Extract the (X, Y) coordinate from the center of the cell holding the provided text.  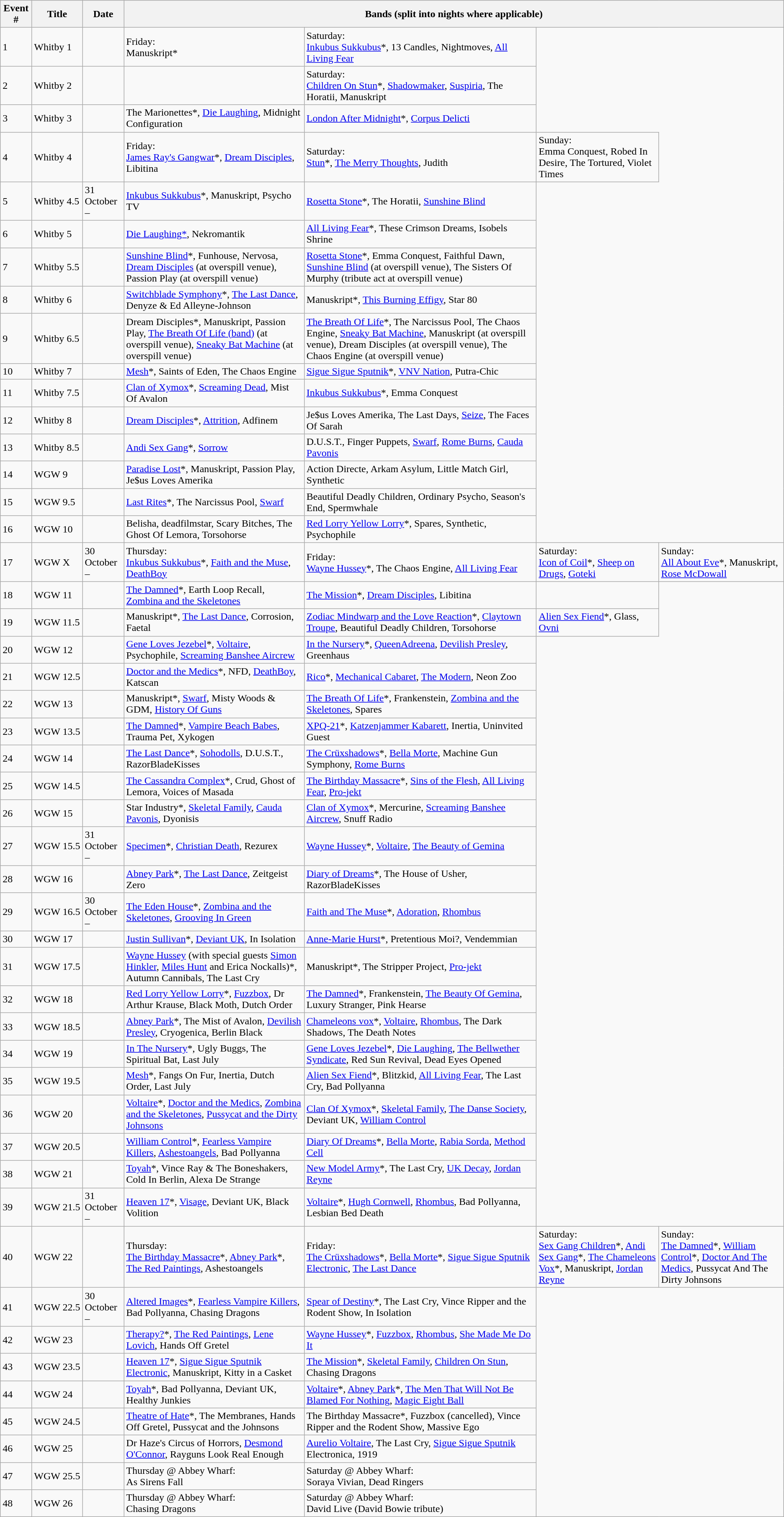
Voltaire*, Doctor and the Medics, Zombina and the Skeletones, Pussycat and the Dirty Johnsons (214, 1114)
33 (16, 1026)
39 (16, 1207)
44 (16, 1394)
Rosetta Stone*, The Horatii, Sunshine Blind (420, 201)
8 (16, 300)
WGW 13.5 (57, 731)
Sunday:All About Eve*, Manuskript, Rose McDowall (721, 562)
WGW 20.5 (57, 1147)
17 (16, 562)
9 (16, 339)
Thursday:The Birthday Massacre*, Abney Park*, The Red Paintings, Ashestoangels (214, 1257)
Whitby 7 (57, 371)
Whitby 5.5 (57, 267)
William Control*, Fearless Vampire Killers, Ashestoangels, Bad Pollyanna (214, 1147)
Switchblade Symphony*, The Last Dance, Denyze & Ed Alleyne-Johnson (214, 300)
Voltaire*, Hugh Cornwell, Rhombus, Bad Pollyanna, Lesbian Bed Death (420, 1207)
Zodiac Mindwarp and the Love Reaction*, Claytown Troupe, Beautiful Deadly Children, Torsohorse (420, 623)
3 (16, 118)
Whitby 6.5 (57, 339)
20 (16, 649)
Whitby 7.5 (57, 393)
Aurelio Voltaire, The Last Cry, Sigue Sigue Sputnik Electronica, 1919 (420, 1449)
Andi Sex Gang*, Sorrow (214, 447)
Alien Sex Fiend*, Glass, Ovni (598, 623)
WGW 11.5 (57, 623)
34 (16, 1054)
New Model Army*, The Last Cry, UK Decay, Jordan Reyne (420, 1174)
WGW 13 (57, 704)
47 (16, 1476)
2 (16, 85)
Action Directe, Arkam Asylum, Little Match Girl, Synthetic (420, 475)
Heaven 17*, Sigue Sigue Sputnik Electronic, Manuskript, Kitty in a Casket (214, 1367)
Je$us Loves Amerika, The Last Days, Seize, The Faces Of Sarah (420, 420)
Whitby 4.5 (57, 201)
Whitby 2 (57, 85)
WGW 12.5 (57, 677)
Whitby 1 (57, 47)
Sunday:The Damned*, William Control*, Doctor And The Medics, Pussycat And The Dirty Johnsons (721, 1257)
WGW 26 (57, 1503)
Whitby 5 (57, 234)
7 (16, 267)
Saturday: Children On Stun*, Shadowmaker, Suspiria, The Horatii, Manuskript (420, 85)
30 (16, 939)
Heaven 17*, Visage, Deviant UK, Black Volition (214, 1207)
XPQ-21*, Katzenjammer Kabarett, Inertia, Uninvited Guest (420, 731)
WGW 23 (57, 1340)
Manuskript*, Swarf, Misty Woods & GDM, History Of Guns (214, 704)
WGW 21 (57, 1174)
WGW 15.5 (57, 846)
14 (16, 475)
Gene Loves Jezebel*, Die Laughing, The Bellwether Syndicate, Red Sun Revival, Dead Eyes Opened (420, 1054)
38 (16, 1174)
13 (16, 447)
Anne-Marie Hurst*, Pretentious Moi?, Vendemmian (420, 939)
Dr Haze's Circus of Horrors, Desmond O'Connor, Rayguns Look Real Enough (214, 1449)
Whitby 8.5 (57, 447)
In the Nursery*, QueenAdreena, Devilish Presley, Greenhaus (420, 649)
Sigue Sigue Sputnik*, VNV Nation, Putra-Chic (420, 371)
Wayne Hussey (with special guests Simon Hinkler, Miles Hunt and Erica Nockalls)*, Autumn Cannibals, The Last Cry (214, 967)
Wayne Hussey*, Fuzzbox, Rhombus, She Made Me Do It (420, 1340)
45 (16, 1422)
10 (16, 371)
Title (57, 14)
WGW 23.5 (57, 1367)
31 (16, 967)
Manuskript*, The Stripper Project, Pro-jekt (420, 967)
Voltaire*, Abney Park*, The Men That Will Not Be Blamed For Nothing, Magic Eight Ball (420, 1394)
48 (16, 1503)
WGW 17 (57, 939)
Justin Sullivan*, Deviant UK, In Isolation (214, 939)
29 (16, 912)
Red Lorry Yellow Lorry*, Spares, Synthetic, Psychophile (420, 530)
Friday:Wayne Hussey*, The Chaos Engine, All Living Fear (420, 562)
Rosetta Stone*, Emma Conquest, Faithful Dawn, Sunshine Blind (at overspill venue), The Sisters Of Murphy (tribute act at overspill venue) (420, 267)
Toyah*, Bad Pollyanna, Deviant UK, Healthy Junkies (214, 1394)
WGW 21.5 (57, 1207)
Thursday @ Abbey Wharf:Chasing Dragons (214, 1503)
WGW 12 (57, 649)
The Crüxshadows*, Bella Morte, Machine Gun Symphony, Rome Burns (420, 758)
Diary Of Dreams*, Bella Morte, Rabia Sorda, Method Cell (420, 1147)
Friday:The Crüxshadows*, Bella Morte*, Sigue Sigue Sputnik Electronic, The Last Dance (420, 1257)
Saturday @ Abbey Wharf:Soraya Vivian, Dead Ringers (420, 1476)
WGW 17.5 (57, 967)
Whitby 6 (57, 300)
Mesh*, Saints of Eden, The Chaos Engine (214, 371)
Paradise Lost*, Manuskript, Passion Play, Je$us Loves Amerika (214, 475)
D.U.S.T., Finger Puppets, Swarf, Rome Burns, Cauda Pavonis (420, 447)
WGW 20 (57, 1114)
Theatre of Hate*, The Membranes, Hands Off Gretel, Pussycat and the Johnsons (214, 1422)
WGW 10 (57, 530)
WGW 14 (57, 758)
Manuskript*, This Burning Effigy, Star 80 (420, 300)
The Birthday Massacre*, Sins of the Flesh, All Living Fear, Pro-jekt (420, 786)
Bands (split into nights where applicable) (454, 14)
40 (16, 1257)
32 (16, 1000)
WGW 14.5 (57, 786)
The Last Dance*, Sohodolls, D.U.S.T., RazorBladeKisses (214, 758)
36 (16, 1114)
WGW 22 (57, 1257)
WGW 9.5 (57, 502)
27 (16, 846)
37 (16, 1147)
Saturday:Sex Gang Children*, Andi Sex Gang*, The Chameleons Vox*, Manuskript, Jordan Reyne (598, 1257)
Toyah*, Vince Ray & The Boneshakers, Cold In Berlin, Alexa De Strange (214, 1174)
Spear of Destiny*, The Last Cry, Vince Ripper and the Rodent Show, In Isolation (420, 1307)
The Damned*, Earth Loop Recall, Zombina and the Skeletones (214, 595)
43 (16, 1367)
19 (16, 623)
All Living Fear*, These Crimson Dreams, Isobels Shrine (420, 234)
WGW 24.5 (57, 1422)
The Damned*, Frankenstein, The Beauty Of Gemina, Luxury Stranger, Pink Hearse (420, 1000)
Friday:Manuskript* (214, 47)
WGW 19.5 (57, 1081)
Chameleons vox*, Voltaire, Rhombus, The Dark Shadows, The Death Notes (420, 1026)
Abney Park*, The Last Dance, Zeitgeist Zero (214, 879)
Dream Disciples*, Attrition, Adfinem (214, 420)
Inkubus Sukkubus*, Emma Conquest (420, 393)
WGW 9 (57, 475)
Clan of Xymox*, Mercurine, Screaming Banshee Aircrew, Snuff Radio (420, 813)
Alien Sex Fiend*, Blitzkid, All Living Fear, The Last Cry, Bad Pollyanna (420, 1081)
Abney Park*, The Mist of Avalon, Devilish Presley, Cryogenica, Berlin Black (214, 1026)
WGW 24 (57, 1394)
Saturday: Inkubus Sukkubus*, 13 Candles, Nightmoves, All Living Fear (420, 47)
The Birthday Massacre*, Fuzzbox (cancelled), Vince Ripper and the Rodent Show, Massive Ego (420, 1422)
Gene Loves Jezebel*, Voltaire, Psychophile, Screaming Banshee Aircrew (214, 649)
In The Nursery*, Ugly Buggs, The Spiritual Bat, Last July (214, 1054)
12 (16, 420)
Diary of Dreams*, The House of Usher, RazorBladeKisses (420, 879)
Friday:James Ray's Gangwar*, Dream Disciples, Libitina (214, 157)
5 (16, 201)
WGW 11 (57, 595)
Manuskript*, The Last Dance, Corrosion, Faetal (214, 623)
Whitby 4 (57, 157)
1 (16, 47)
28 (16, 879)
16 (16, 530)
The Eden House*, Zombina and the Skeletones, Grooving In Green (214, 912)
Saturday @ Abbey Wharf:David Live (David Bowie tribute) (420, 1503)
The Marionettes*, Die Laughing, Midnight Configuration (214, 118)
Wayne Hussey*, Voltaire, The Beauty of Gemina (420, 846)
Clan Of Xymox*, Skeletal Family, The Danse Society, Deviant UK, William Control (420, 1114)
Faith and The Muse*, Adoration, Rhombus (420, 912)
Sunday:Emma Conquest, Robed In Desire, The Tortured, Violet Times (598, 157)
42 (16, 1340)
Specimen*, Christian Death, Rezurex (214, 846)
41 (16, 1307)
Star Industry*, Skeletal Family, Cauda Pavonis, Dyonisis (214, 813)
Saturday:Icon of Coil*, Sheep on Drugs, Goteki (598, 562)
WGW 15 (57, 813)
Clan of Xymox*, Screaming Dead, Mist Of Avalon (214, 393)
The Breath Of Life*, Frankenstein, Zombina and the Skeletones, Spares (420, 704)
24 (16, 758)
Mesh*, Fangs On Fur, Inertia, Dutch Order, Last July (214, 1081)
The Mission*, Dream Disciples, Libitina (420, 595)
WGW 22.5 (57, 1307)
WGW 18.5 (57, 1026)
25 (16, 786)
4 (16, 157)
Thursday @ Abbey Wharf:As Sirens Fall (214, 1476)
WGW 16.5 (57, 912)
Event # (16, 14)
Whitby 3 (57, 118)
46 (16, 1449)
London After Midnight*, Corpus Delicti (420, 118)
23 (16, 731)
Last Rites*, The Narcissus Pool, Swarf (214, 502)
35 (16, 1081)
The Mission*, Skeletal Family, Children On Stun, Chasing Dragons (420, 1367)
6 (16, 234)
Whitby 8 (57, 420)
18 (16, 595)
The Cassandra Complex*, Crud, Ghost of Lemora, Voices of Masada (214, 786)
Dream Disciples*, Manuskript, Passion Play, The Breath Of Life (band) (at overspill venue), Sneaky Bat Machine (at overspill venue) (214, 339)
Belisha, deadfilmstar, Scary Bitches, The Ghost Of Lemora, Torsohorse (214, 530)
22 (16, 704)
WGW 25 (57, 1449)
15 (16, 502)
WGW 16 (57, 879)
Altered Images*, Fearless Vampire Killers, Bad Pollyanna, Chasing Dragons (214, 1307)
Doctor and the Medics*, NFD, DeathBoy, Katscan (214, 677)
Therapy?*, The Red Paintings, Lene Lovich, Hands Off Gretel (214, 1340)
Thursday:Inkubus Sukkubus*, Faith and the Muse, DeathBoy (214, 562)
Die Laughing*, Nekromantik (214, 234)
Inkubus Sukkubus*, Manuskript, Psycho TV (214, 201)
WGW X (57, 562)
Sunshine Blind*, Funhouse, Nervosa, Dream Disciples (at overspill venue), Passion Play (at overspill venue) (214, 267)
WGW 18 (57, 1000)
WGW 19 (57, 1054)
26 (16, 813)
21 (16, 677)
Saturday:Stun*, The Merry Thoughts, Judith (420, 157)
Beautiful Deadly Children, Ordinary Psycho, Season's End, Spermwhale (420, 502)
11 (16, 393)
Rico*, Mechanical Cabaret, The Modern, Neon Zoo (420, 677)
WGW 25.5 (57, 1476)
The Damned*, Vampire Beach Babes, Trauma Pet, Xykogen (214, 731)
Date (103, 14)
Red Lorry Yellow Lorry*, Fuzzbox, Dr Arthur Krause, Black Moth, Dutch Order (214, 1000)
